Determine the [X, Y] coordinate at the center of the cell enclosing the given text.  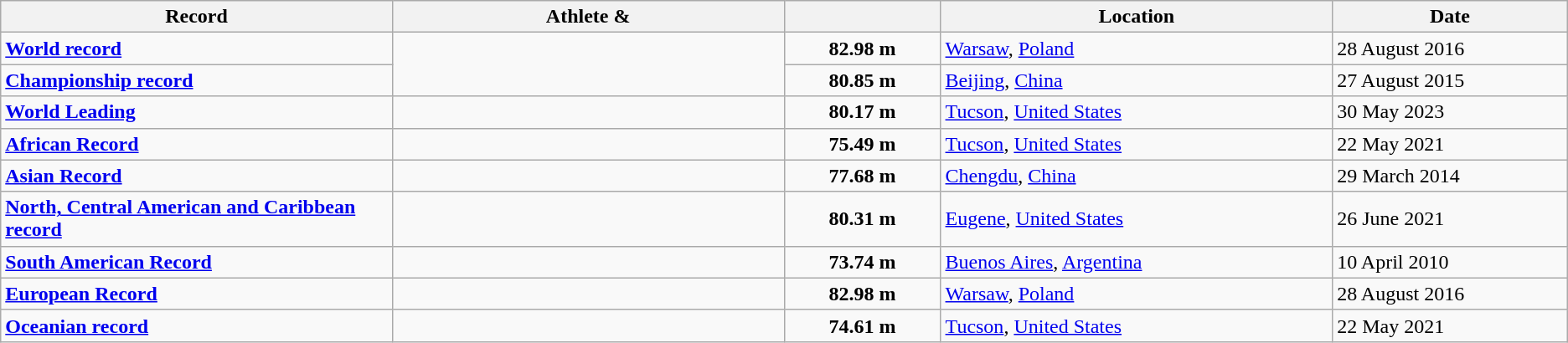
10 April 2010 [1451, 262]
77.68 m [863, 176]
Record [197, 17]
75.49 m [863, 144]
80.85 m [863, 80]
World record [197, 49]
Eugene, United States [1137, 219]
80.17 m [863, 112]
80.31 m [863, 219]
Athlete & [588, 17]
74.61 m [863, 325]
Buenos Aires, Argentina [1137, 262]
Chengdu, China [1137, 176]
Date [1451, 17]
North, Central American and Caribbean record [197, 219]
73.74 m [863, 262]
26 June 2021 [1451, 219]
27 August 2015 [1451, 80]
29 March 2014 [1451, 176]
Beijing, China [1137, 80]
Location [1137, 17]
Asian Record [197, 176]
European Record [197, 294]
Championship record [197, 80]
South American Record [197, 262]
30 May 2023 [1451, 112]
African Record [197, 144]
World Leading [197, 112]
Oceanian record [197, 325]
